Determine the (x, y) coordinate at the center of the cell enclosing the given text.  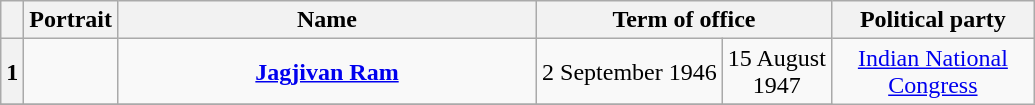
Political party (932, 20)
Jagjivan Ram (326, 72)
Term of office (684, 20)
Name (326, 20)
1 (12, 72)
15 August1947 (776, 72)
Portrait (71, 20)
Indian National Congress (932, 72)
2 September 1946 (630, 72)
